Output the [X, Y] coordinate of the center of the cell containing the given text.  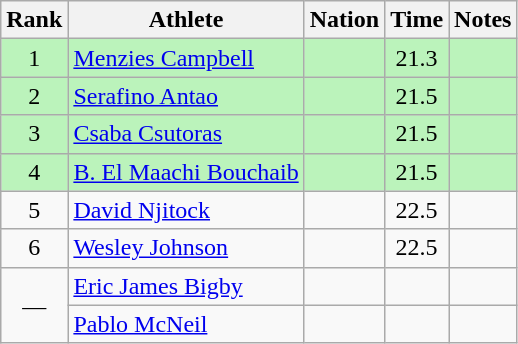
Menzies Campbell [186, 58]
— [34, 305]
6 [34, 248]
B. El Maachi Bouchaib [186, 172]
Nation [344, 20]
Wesley Johnson [186, 248]
Csaba Csutoras [186, 134]
Rank [34, 20]
4 [34, 172]
5 [34, 210]
3 [34, 134]
Athlete [186, 20]
Pablo McNeil [186, 324]
Notes [483, 20]
2 [34, 96]
Time [417, 20]
1 [34, 58]
Eric James Bigby [186, 286]
Serafino Antao [186, 96]
21.3 [417, 58]
David Njitock [186, 210]
